Output the [X, Y] coordinate of the center of the cell containing the given text.  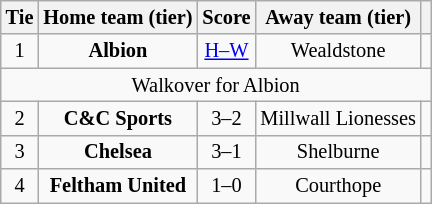
H–W [226, 51]
Albion [118, 51]
Walkover for Albion [216, 85]
4 [20, 186]
3–2 [226, 118]
Millwall Lionesses [338, 118]
Wealdstone [338, 51]
3 [20, 152]
Away team (tier) [338, 17]
C&C Sports [118, 118]
Shelburne [338, 152]
3–1 [226, 152]
Home team (tier) [118, 17]
1 [20, 51]
Courthope [338, 186]
Tie [20, 17]
1–0 [226, 186]
2 [20, 118]
Feltham United [118, 186]
Score [226, 17]
Chelsea [118, 152]
